Scan for the cell matching the given text and deliver its (x, y) coordinate at center. 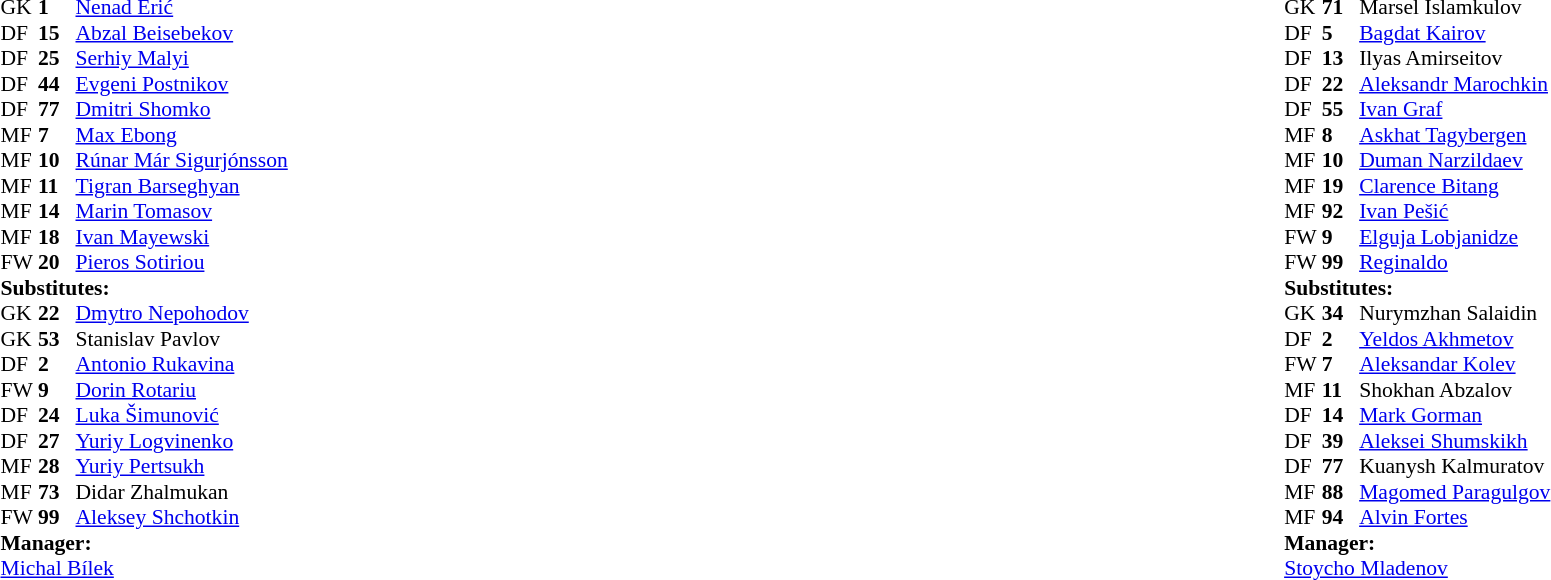
Pieros Sotiriou (182, 263)
Tigran Barseghyan (182, 186)
Aleksey Shchotkin (182, 517)
15 (57, 33)
Luka Šimunović (182, 415)
Antonio Rukavina (182, 365)
Nurymzhan Salaidin (1454, 313)
Alvin Fortes (1454, 517)
Dorin Rotariu (182, 390)
Didar Zhalmukan (182, 492)
Dmytro Nepohodov (182, 313)
27 (57, 441)
Marin Tomasov (182, 211)
18 (57, 237)
Bagdat Kairov (1454, 33)
28 (57, 467)
Ilyas Amirseitov (1454, 59)
20 (57, 263)
55 (1341, 109)
Ivan Pešić (1454, 211)
Aleksandr Marochkin (1454, 84)
Duman Narzildaev (1454, 161)
Yeldos Akhmetov (1454, 339)
94 (1341, 517)
34 (1341, 313)
Elguja Lobjanidze (1454, 237)
13 (1341, 59)
19 (1341, 186)
Serhiy Malyi (182, 59)
5 (1341, 33)
39 (1341, 441)
Aleksei Shumskikh (1454, 441)
92 (1341, 211)
Yuriy Pertsukh (182, 467)
44 (57, 84)
Rúnar Már Sigurjónsson (182, 161)
Stanislav Pavlov (182, 339)
Abzal Beisebekov (182, 33)
Yuriy Logvinenko (182, 441)
73 (57, 492)
Reginaldo (1454, 263)
Kuanysh Kalmuratov (1454, 467)
Mark Gorman (1454, 415)
Max Ebong (182, 135)
Askhat Tagybergen (1454, 135)
Magomed Paragulgov (1454, 492)
Ivan Graf (1454, 109)
53 (57, 339)
Dmitri Shomko (182, 109)
24 (57, 415)
88 (1341, 492)
Ivan Mayewski (182, 237)
Evgeni Postnikov (182, 84)
Shokhan Abzalov (1454, 390)
Aleksandar Kolev (1454, 365)
25 (57, 59)
Clarence Bitang (1454, 186)
8 (1341, 135)
